Return the [X, Y] coordinate for the center point of the cell that contains the specified text.  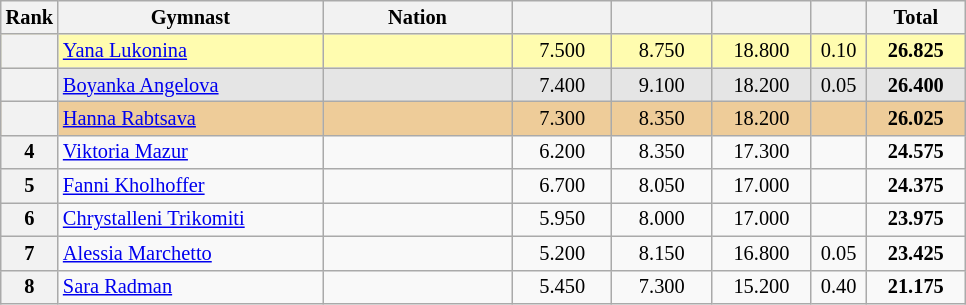
7.500 [562, 51]
23.975 [916, 219]
Boyanka Angelova [190, 85]
26.025 [916, 118]
8.050 [662, 186]
Fanni Kholhoffer [190, 186]
18.800 [762, 51]
5.950 [562, 219]
Nation [418, 17]
7 [30, 253]
8.000 [662, 219]
9.100 [662, 85]
26.825 [916, 51]
5 [30, 186]
8 [30, 287]
5.200 [562, 253]
26.400 [916, 85]
Rank [30, 17]
6.200 [562, 152]
6.700 [562, 186]
Gymnast [190, 17]
24.375 [916, 186]
15.200 [762, 287]
Sara Radman [190, 287]
Chrystalleni Trikomiti [190, 219]
8.750 [662, 51]
5.450 [562, 287]
Hanna Rabtsava [190, 118]
7.400 [562, 85]
Alessia Marchetto [190, 253]
17.300 [762, 152]
8.150 [662, 253]
Total [916, 17]
16.800 [762, 253]
0.10 [838, 51]
Viktoria Mazur [190, 152]
4 [30, 152]
24.575 [916, 152]
23.425 [916, 253]
6 [30, 219]
0.40 [838, 287]
Yana Lukonina [190, 51]
21.175 [916, 287]
